Return [X, Y] of the center of cell containing provided text 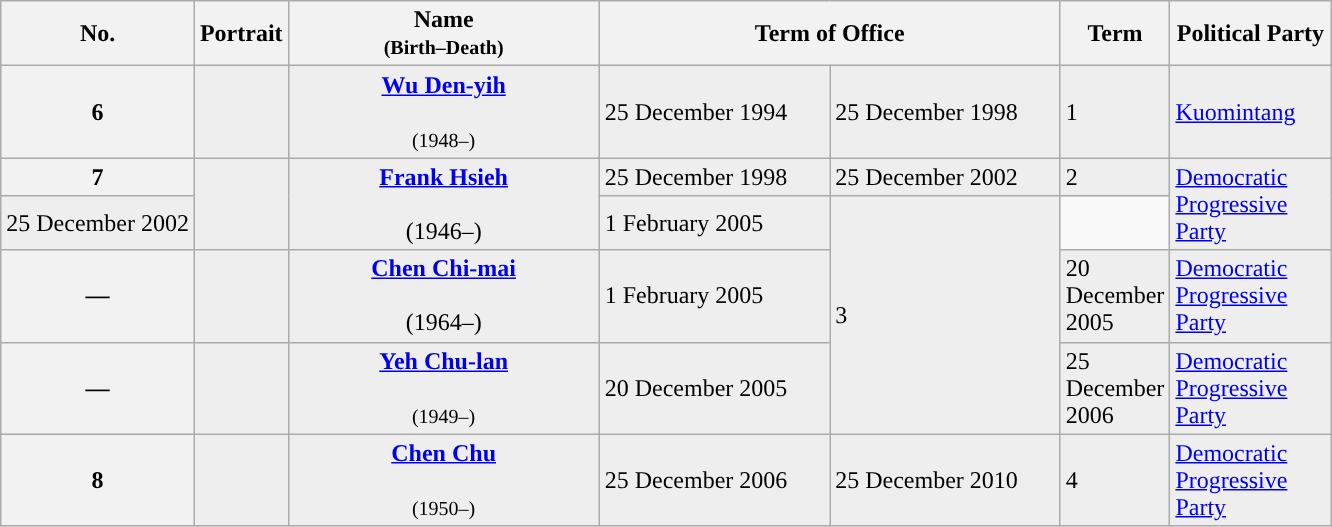
8 [98, 480]
4 [1115, 480]
Wu Den-yih(1948–) [444, 112]
No. [98, 34]
Portrait [241, 34]
2 [1115, 177]
Term of Office [830, 34]
Chen Chu(1950–) [444, 480]
25 December 1994 [714, 112]
6 [98, 112]
7 [98, 177]
Yeh Chu-lan(1949–) [444, 388]
25 December 2010 [946, 480]
Chen Chi-mai (1964–) [444, 296]
Name(Birth–Death) [444, 34]
1 [1115, 112]
Term [1115, 34]
Kuomintang [1250, 112]
3 [946, 315]
Political Party [1250, 34]
Frank Hsieh(1946–) [444, 204]
